Return [x, y] of the center of cell containing provided text 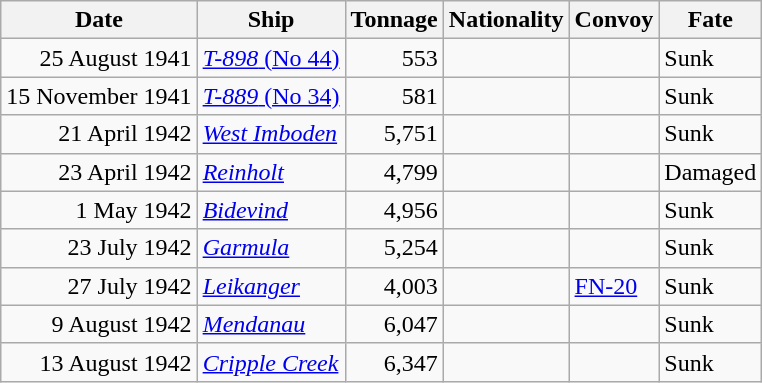
T-889 (No 34) [271, 96]
553 [394, 58]
581 [394, 96]
6,347 [394, 362]
T-898 (No 44) [271, 58]
Nationality [506, 20]
Ship [271, 20]
23 July 1942 [99, 248]
Reinholt [271, 172]
4,799 [394, 172]
Garmula [271, 248]
West Imboden [271, 134]
15 November 1941 [99, 96]
23 April 1942 [99, 172]
5,751 [394, 134]
27 July 1942 [99, 286]
5,254 [394, 248]
Date [99, 20]
Bidevind [271, 210]
1 May 1942 [99, 210]
Fate [710, 20]
Cripple Creek [271, 362]
4,003 [394, 286]
25 August 1941 [99, 58]
Convoy [614, 20]
Damaged [710, 172]
9 August 1942 [99, 324]
6,047 [394, 324]
Mendanau [271, 324]
Leikanger [271, 286]
4,956 [394, 210]
FN-20 [614, 286]
Tonnage [394, 20]
13 August 1942 [99, 362]
21 April 1942 [99, 134]
